Capture the cell that displays the provided text and extract its [X, Y] central coordinate. 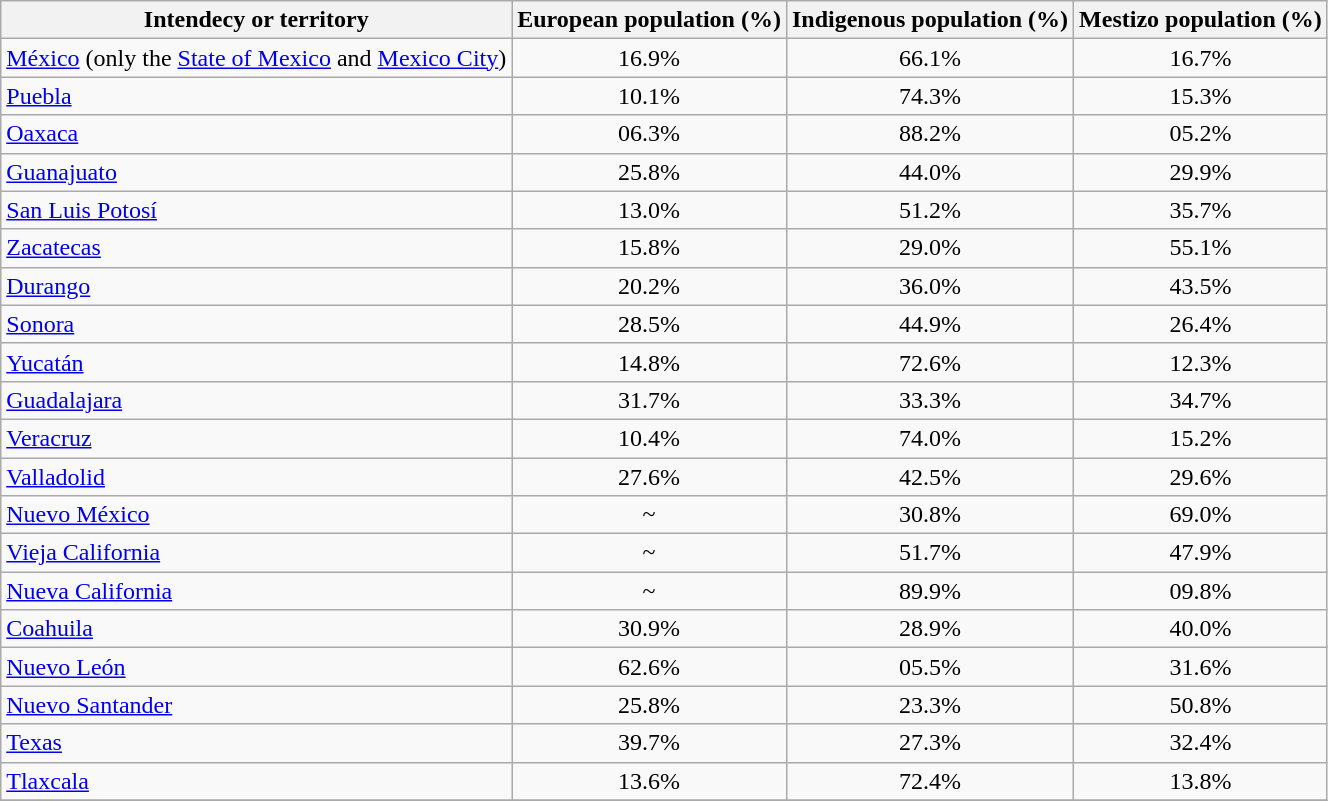
15.3% [1201, 96]
47.9% [1201, 553]
Veracruz [256, 438]
23.3% [930, 705]
28.5% [650, 324]
Nuevo Santander [256, 705]
06.3% [650, 134]
Mestizo population (%) [1201, 20]
16.7% [1201, 58]
Guadalajara [256, 400]
51.2% [930, 210]
05.2% [1201, 134]
30.8% [930, 515]
30.9% [650, 629]
Puebla [256, 96]
Nuevo León [256, 667]
14.8% [650, 362]
31.6% [1201, 667]
San Luis Potosí [256, 210]
51.7% [930, 553]
29.0% [930, 248]
15.2% [1201, 438]
42.5% [930, 477]
66.1% [930, 58]
Texas [256, 743]
Yucatán [256, 362]
Guanajuato [256, 172]
69.0% [1201, 515]
27.3% [930, 743]
10.4% [650, 438]
74.3% [930, 96]
México (only the State of Mexico and Mexico City) [256, 58]
89.9% [930, 591]
Nueva California [256, 591]
34.7% [1201, 400]
39.7% [650, 743]
Zacatecas [256, 248]
16.9% [650, 58]
55.1% [1201, 248]
10.1% [650, 96]
Tlaxcala [256, 781]
13.8% [1201, 781]
Durango [256, 286]
12.3% [1201, 362]
20.2% [650, 286]
13.0% [650, 210]
88.2% [930, 134]
72.4% [930, 781]
72.6% [930, 362]
28.9% [930, 629]
Valladolid [256, 477]
62.6% [650, 667]
Nuevo México [256, 515]
44.0% [930, 172]
29.6% [1201, 477]
Indigenous population (%) [930, 20]
Vieja California [256, 553]
74.0% [930, 438]
Oaxaca [256, 134]
50.8% [1201, 705]
05.5% [930, 667]
European population (%) [650, 20]
32.4% [1201, 743]
35.7% [1201, 210]
29.9% [1201, 172]
Intendecy or territory [256, 20]
43.5% [1201, 286]
36.0% [930, 286]
44.9% [930, 324]
33.3% [930, 400]
13.6% [650, 781]
Sonora [256, 324]
40.0% [1201, 629]
15.8% [650, 248]
Coahuila [256, 629]
26.4% [1201, 324]
09.8% [1201, 591]
31.7% [650, 400]
27.6% [650, 477]
